Pinpoint the cell where the given text exists, returning its (X, Y) midpoint coordinate. 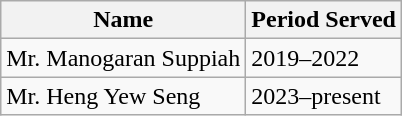
2019–2022 (324, 58)
Period Served (324, 20)
Mr. Manogaran Suppiah (124, 58)
2023–present (324, 96)
Mr. Heng Yew Seng (124, 96)
Name (124, 20)
